Capture the cell that displays the provided text and extract its (X, Y) central coordinate. 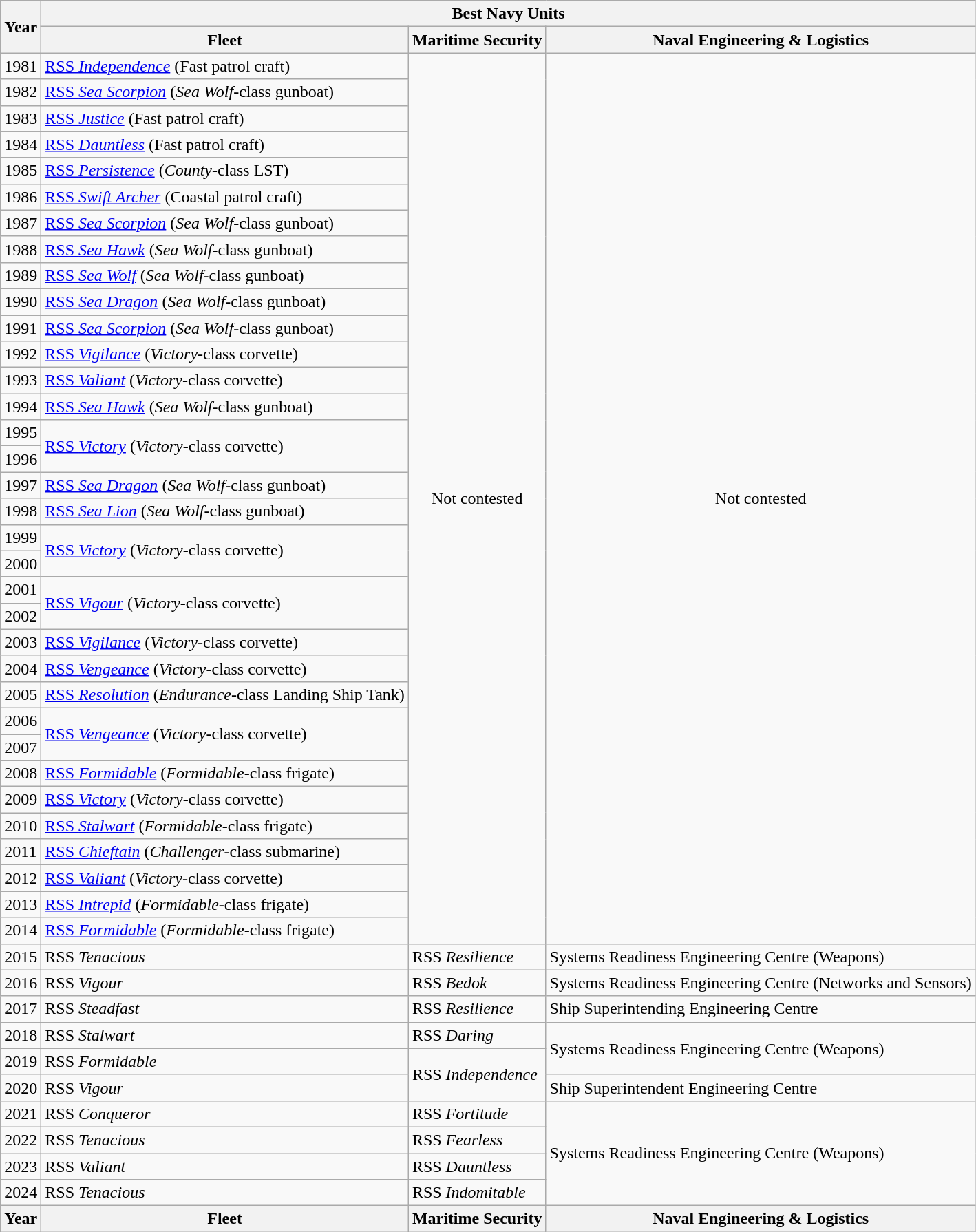
RSS Persistence (County-class LST) (225, 171)
RSS Stalwart (Formidable-class frigate) (225, 826)
RSS Independence (477, 1074)
2023 (21, 1167)
RSS Independence (Fast patrol craft) (225, 66)
1996 (21, 459)
2019 (21, 1061)
2007 (21, 747)
RSS Chieftain (Challenger-class submarine) (225, 852)
1990 (21, 301)
Systems Readiness Engineering Centre (Networks and Sensors) (761, 983)
2018 (21, 1035)
RSS Swift Archer (Coastal patrol craft) (225, 197)
2004 (21, 668)
2001 (21, 590)
2020 (21, 1087)
2017 (21, 1009)
2009 (21, 800)
2024 (21, 1193)
RSS Fearless (477, 1140)
1987 (21, 223)
1992 (21, 354)
RSS Stalwart (225, 1035)
1998 (21, 511)
RSS Dauntless (Fast patrol craft) (225, 145)
1982 (21, 92)
2022 (21, 1140)
2012 (21, 878)
2015 (21, 957)
Ship Superintending Engineering Centre (761, 1009)
RSS Indomitable (477, 1193)
2000 (21, 564)
RSS Bedok (477, 983)
RSS Daring (477, 1035)
2002 (21, 616)
2014 (21, 931)
RSS Justice (Fast patrol craft) (225, 118)
2005 (21, 694)
RSS Fortitude (477, 1114)
RSS Steadfast (225, 1009)
RSS Conqueror (225, 1114)
1983 (21, 118)
1995 (21, 433)
RSS Intrepid (Formidable-class frigate) (225, 904)
2008 (21, 774)
1997 (21, 485)
1999 (21, 538)
2021 (21, 1114)
RSS Vigour (Victory-class corvette) (225, 603)
1981 (21, 66)
RSS Sea Wolf (Sea Wolf-class gunboat) (225, 275)
2010 (21, 826)
RSS Formidable (225, 1061)
Ship Superintendent Engineering Centre (761, 1087)
Best Navy Units (509, 14)
1986 (21, 197)
RSS Dauntless (477, 1167)
RSS Sea Lion (Sea Wolf-class gunboat) (225, 511)
1988 (21, 249)
1993 (21, 381)
2016 (21, 983)
RSS Valiant (225, 1167)
2013 (21, 904)
2006 (21, 721)
1994 (21, 407)
RSS Resolution (Endurance-class Landing Ship Tank) (225, 694)
1985 (21, 171)
2003 (21, 642)
1991 (21, 328)
1984 (21, 145)
2011 (21, 852)
1989 (21, 275)
